For the text-containing cell, return its midpoint in (X, Y) coordinate format. 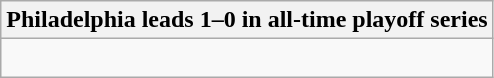
Philadelphia leads 1–0 in all-time playoff series (247, 20)
